Determine the [X, Y] coordinate at the center of the cell enclosing the given text.  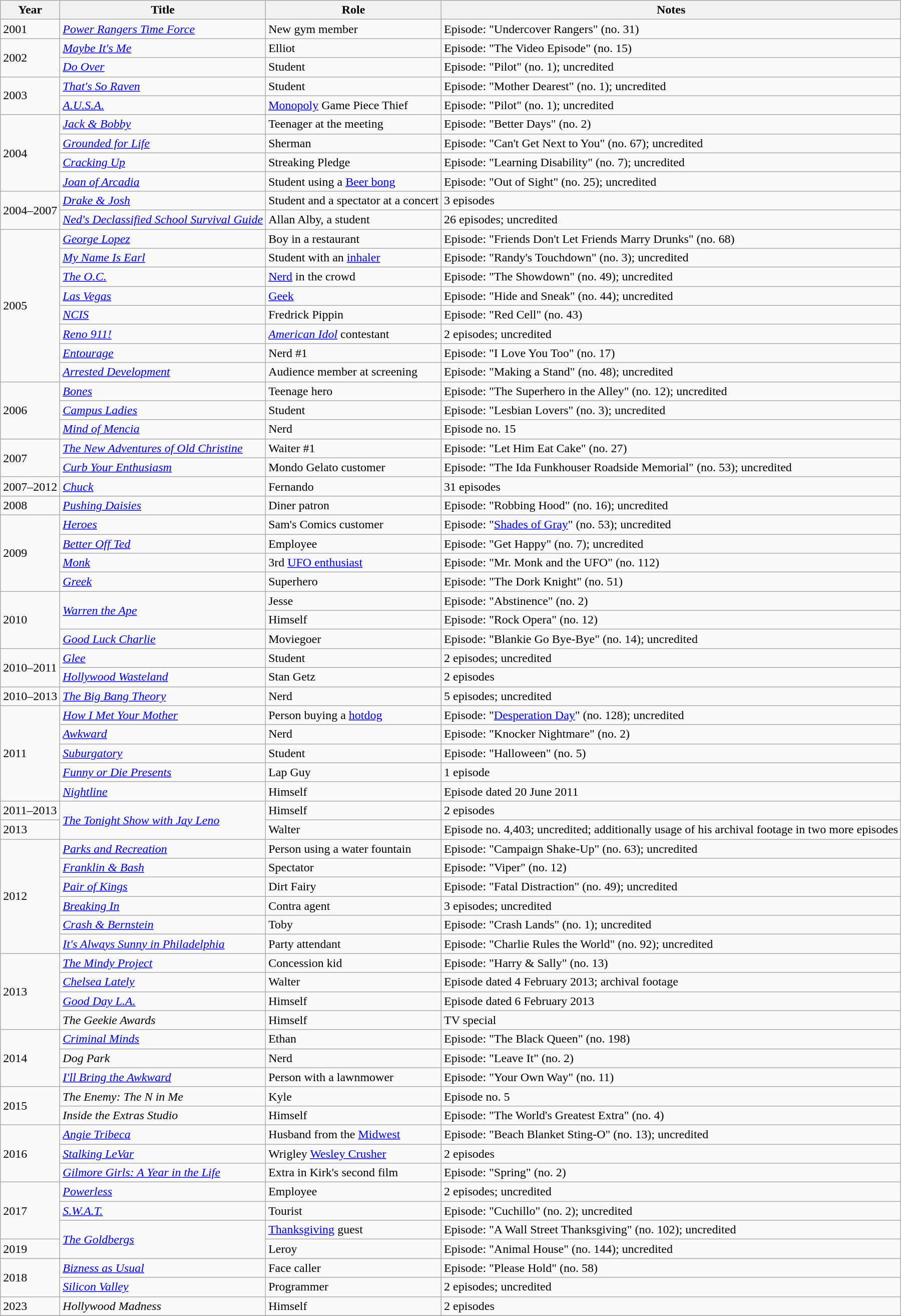
Geek [353, 296]
Stan Getz [353, 677]
Episode: "Out of Sight" (no. 25); uncredited [671, 181]
Episode: "Halloween" (no. 5) [671, 753]
Episode: "Shades of Gray" (no. 53); uncredited [671, 524]
Episode: "Hide and Sneak" (no. 44); uncredited [671, 296]
Face caller [353, 1268]
Jack & Bobby [163, 124]
Gilmore Girls: A Year in the Life [163, 1173]
The Enemy: The N in Me [163, 1096]
Arrested Development [163, 372]
Silicon Valley [163, 1287]
Episode: "Your Own Way" (no. 11) [671, 1077]
26 episodes; uncredited [671, 219]
Episode: "The World's Greatest Extra" (no. 4) [671, 1115]
American Idol contestant [353, 334]
Party attendant [353, 944]
Episode no. 15 [671, 429]
Maybe It's Me [163, 48]
Episode: "The Dork Knight" (no. 51) [671, 582]
Episode: "Rock Opera" (no. 12) [671, 620]
Episode: "The Showdown" (no. 49); uncredited [671, 277]
Bizness as Usual [163, 1268]
Episode: "Let Him Eat Cake" (no. 27) [671, 448]
Tourist [353, 1211]
Programmer [353, 1287]
Episode: "Campaign Shake-Up" (no. 63); uncredited [671, 849]
Episode: "Blankie Go Bye-Bye" (no. 14); uncredited [671, 639]
Concession kid [353, 963]
Drake & Josh [163, 200]
Episode: "Friends Don't Let Friends Marry Drunks" (no. 68) [671, 239]
2002 [30, 58]
George Lopez [163, 239]
The New Adventures of Old Christine [163, 448]
The Goldbergs [163, 1239]
Episode: "Get Happy" (no. 7); uncredited [671, 543]
Grounded for Life [163, 143]
Episode: "Beach Blanket Sting-O" (no. 13); uncredited [671, 1134]
That's So Raven [163, 86]
Mind of Mencia [163, 429]
Breaking In [163, 906]
Toby [353, 925]
Nightline [163, 791]
2009 [30, 553]
Episode: "Learning Disability" (no. 7); uncredited [671, 162]
The Big Bang Theory [163, 696]
Elliot [353, 48]
2023 [30, 1306]
Sherman [353, 143]
Episode: "Making a Stand" (no. 48); uncredited [671, 372]
Episode: "Abstinence" (no. 2) [671, 601]
Streaking Pledge [353, 162]
Awkward [163, 734]
2018 [30, 1277]
2011–2013 [30, 810]
Hollywood Madness [163, 1306]
Better Off Ted [163, 543]
Episode: "I Love You Too" (no. 17) [671, 353]
Student with an inhaler [353, 258]
2017 [30, 1211]
Warren the Ape [163, 610]
Episode: "Fatal Distraction" (no. 49); uncredited [671, 887]
Suburgatory [163, 753]
Role [353, 10]
Jesse [353, 601]
2006 [30, 410]
2019 [30, 1249]
Power Rangers Time Force [163, 29]
Episode: "Viper" (no. 12) [671, 868]
Episode: "Undercover Rangers" (no. 31) [671, 29]
Stalking LeVar [163, 1153]
2005 [30, 305]
2012 [30, 896]
Episode: "Better Days" (no. 2) [671, 124]
Campus Ladies [163, 410]
Parks and Recreation [163, 849]
Fernando [353, 486]
A.U.S.A. [163, 105]
Inside the Extras Studio [163, 1115]
Chelsea Lately [163, 982]
2004 [30, 153]
New gym member [353, 29]
Title [163, 10]
2008 [30, 505]
Curb Your Enthusiasm [163, 467]
Diner patron [353, 505]
Hollywood Wasteland [163, 677]
Waiter #1 [353, 448]
Episode no. 4,403; uncredited; additionally usage of his archival footage in two more episodes [671, 829]
2014 [30, 1058]
Las Vegas [163, 296]
Episode: "The Black Queen" (no. 198) [671, 1039]
Heroes [163, 524]
Audience member at screening [353, 372]
It's Always Sunny in Philadelphia [163, 944]
Year [30, 10]
Bones [163, 391]
Lap Guy [353, 772]
31 episodes [671, 486]
Husband from the Midwest [353, 1134]
Leroy [353, 1249]
2003 [30, 96]
Do Over [163, 67]
The Geekie Awards [163, 1020]
Episode dated 20 June 2011 [671, 791]
Ethan [353, 1039]
Powerless [163, 1192]
TV special [671, 1020]
Person with a lawnmower [353, 1077]
Chuck [163, 486]
Joan of Arcadia [163, 181]
Episode: "The Video Episode" (no. 15) [671, 48]
Spectator [353, 868]
2004–2007 [30, 210]
Episode dated 6 February 2013 [671, 1001]
I'll Bring the Awkward [163, 1077]
Episode: "Harry & Sally" (no. 13) [671, 963]
Student and a spectator at a concert [353, 200]
Episode: "Desperation Day" (no. 128); uncredited [671, 715]
Thanksgiving guest [353, 1230]
Franklin & Bash [163, 868]
Good Day L.A. [163, 1001]
Episode: "Can't Get Next to You" (no. 67); uncredited [671, 143]
Episode: "Please Hold" (no. 58) [671, 1268]
Nerd #1 [353, 353]
2007–2012 [30, 486]
Kyle [353, 1096]
2001 [30, 29]
Superhero [353, 582]
The O.C. [163, 277]
3 episodes [671, 200]
1 episode [671, 772]
Pushing Daisies [163, 505]
Cracking Up [163, 162]
Funny or Die Presents [163, 772]
Person using a water fountain [353, 849]
Sam's Comics customer [353, 524]
Boy in a restaurant [353, 239]
Glee [163, 658]
Episode: "The Superhero in the Alley" (no. 12); uncredited [671, 391]
3 episodes; uncredited [671, 906]
Episode: "Leave It" (no. 2) [671, 1058]
Ned's Declassified School Survival Guide [163, 219]
Monopoly Game Piece Thief [353, 105]
Entourage [163, 353]
Episode: "Animal House" (no. 144); uncredited [671, 1249]
Episode dated 4 February 2013; archival footage [671, 982]
2007 [30, 458]
NCIS [163, 315]
Dog Park [163, 1058]
2015 [30, 1106]
Pair of Kings [163, 887]
Episode: "Robbing Hood" (no. 16); uncredited [671, 505]
Episode: "Randy's Touchdown" (no. 3); uncredited [671, 258]
Allan Alby, a student [353, 219]
2011 [30, 753]
Episode: "Spring" (no. 2) [671, 1173]
Episode: "Mother Dearest" (no. 1); uncredited [671, 86]
Episode no. 5 [671, 1096]
Episode: "Lesbian Lovers" (no. 3); uncredited [671, 410]
2016 [30, 1153]
Wrigley Wesley Crusher [353, 1153]
Contra agent [353, 906]
Good Luck Charlie [163, 639]
Episode: "Charlie Rules the World" (no. 92); uncredited [671, 944]
2010–2013 [30, 696]
Teenage hero [353, 391]
Episode: "A Wall Street Thanksgiving" (no. 102); uncredited [671, 1230]
Mondo Gelato customer [353, 467]
Teenager at the meeting [353, 124]
Monk [163, 563]
Fredrick Pippin [353, 315]
Episode: "Cuchillo" (no. 2); uncredited [671, 1211]
Angie Tribeca [163, 1134]
Nerd in the crowd [353, 277]
Greek [163, 582]
Moviegoer [353, 639]
Dirt Fairy [353, 887]
Episode: "Mr. Monk and the UFO" (no. 112) [671, 563]
Notes [671, 10]
2010 [30, 620]
My Name Is Earl [163, 258]
Episode: "The Ida Funkhouser Roadside Memorial" (no. 53); uncredited [671, 467]
S.W.A.T. [163, 1211]
The Mindy Project [163, 963]
3rd UFO enthusiast [353, 563]
How I Met Your Mother [163, 715]
Person buying a hotdog [353, 715]
Criminal Minds [163, 1039]
Student using a Beer bong [353, 181]
2010–2011 [30, 668]
Extra in Kirk's second film [353, 1173]
The Tonight Show with Jay Leno [163, 820]
Episode: "Crash Lands" (no. 1); uncredited [671, 925]
Crash & Bernstein [163, 925]
Reno 911! [163, 334]
5 episodes; uncredited [671, 696]
Episode: "Red Cell" (no. 43) [671, 315]
Episode: "Knocker Nightmare" (no. 2) [671, 734]
